Capture the cell that displays the provided text and extract its (X, Y) central coordinate. 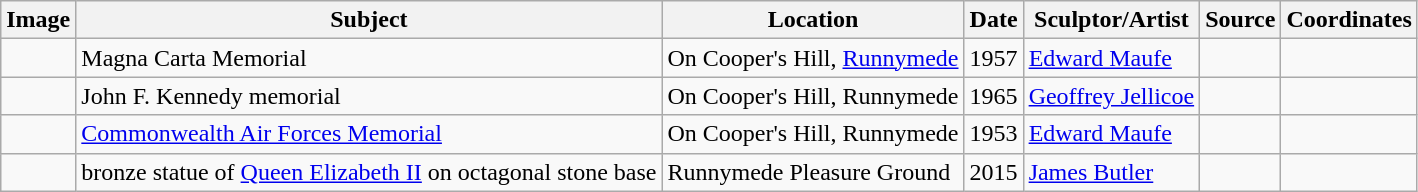
1953 (994, 134)
Subject (369, 20)
bronze statue of Queen Elizabeth II on octagonal stone base (369, 172)
1957 (994, 58)
Runnymede Pleasure Ground (813, 172)
John F. Kennedy memorial (369, 96)
Location (813, 20)
Date (994, 20)
Geoffrey Jellicoe (1112, 96)
James Butler (1112, 172)
Coordinates (1349, 20)
Source (1240, 20)
1965 (994, 96)
Commonwealth Air Forces Memorial (369, 134)
2015 (994, 172)
Magna Carta Memorial (369, 58)
Image (38, 20)
Sculptor/Artist (1112, 20)
